Output the (x, y) coordinate of the center of the cell containing the given text.  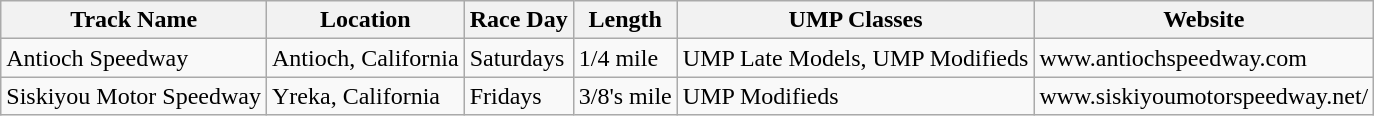
Length (625, 20)
Saturdays (518, 58)
Antioch Speedway (134, 58)
www.siskiyoumotorspeedway.net/ (1204, 96)
Website (1204, 20)
Antioch, California (365, 58)
Fridays (518, 96)
UMP Late Models, UMP Modifieds (856, 58)
Track Name (134, 20)
1/4 mile (625, 58)
www.antiochspeedway.com (1204, 58)
UMP Modifieds (856, 96)
UMP Classes (856, 20)
Race Day (518, 20)
3/8's mile (625, 96)
Location (365, 20)
Siskiyou Motor Speedway (134, 96)
Yreka, California (365, 96)
